From the cell containing the given text, extract its center point as (x, y) coordinate. 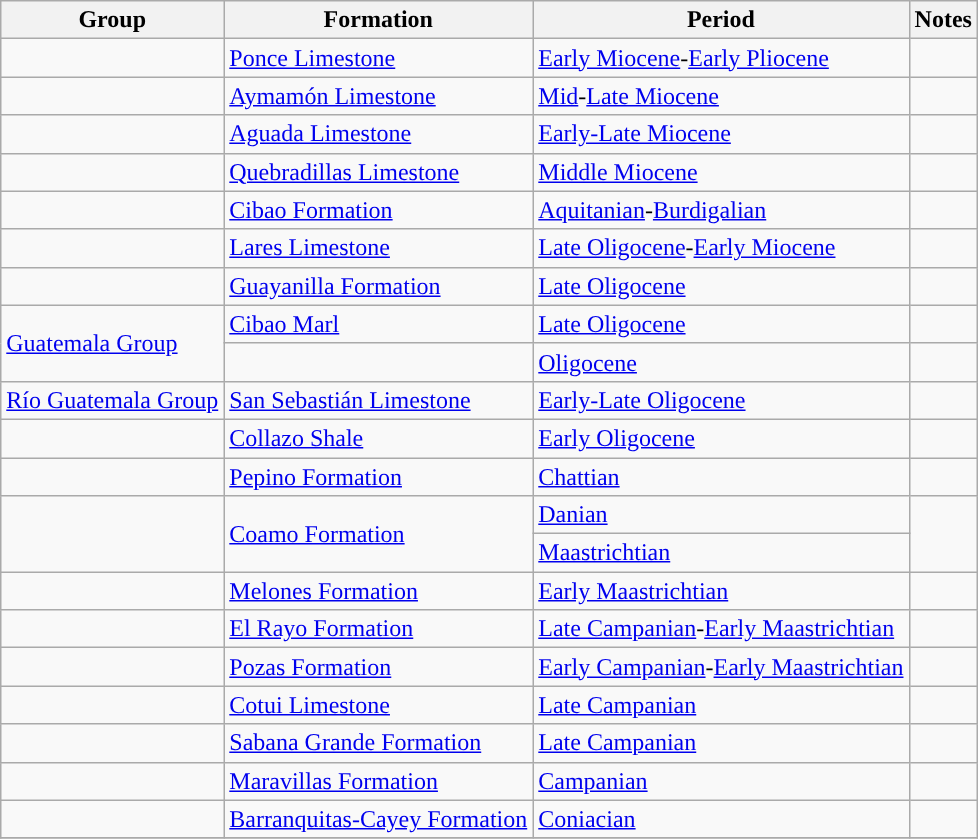
Early-Late Oligocene (721, 400)
Group (112, 20)
Oligocene (721, 362)
Early-Late Miocene (721, 134)
Pozas Formation (378, 667)
Guayanilla Formation (378, 286)
Late Campanian-Early Maastrichtian (721, 629)
Ponce Limestone (378, 58)
Notes (943, 20)
Period (721, 20)
Chattian (721, 477)
Coniacian (721, 819)
Cibao Formation (378, 210)
Maastrichtian (721, 553)
Danian (721, 515)
Mid-Late Miocene (721, 96)
Late Oligocene-Early Miocene (721, 248)
Sabana Grande Formation (378, 743)
Aguada Limestone (378, 134)
Early Maastrichtian (721, 591)
Early Oligocene (721, 438)
Coamo Formation (378, 534)
Formation (378, 20)
Cotui Limestone (378, 705)
Quebradillas Limestone (378, 172)
Barranquitas-Cayey Formation (378, 819)
Collazo Shale (378, 438)
Melones Formation (378, 591)
Middle Miocene (721, 172)
Aquitanian-Burdigalian (721, 210)
Guatemala Group (112, 343)
Pepino Formation (378, 477)
Maravillas Formation (378, 781)
Early Campanian-Early Maastrichtian (721, 667)
Aymamón Limestone (378, 96)
Lares Limestone (378, 248)
San Sebastián Limestone (378, 400)
Early Miocene-Early Pliocene (721, 58)
Cibao Marl (378, 324)
Campanian (721, 781)
Río Guatemala Group (112, 400)
El Rayo Formation (378, 629)
